Find where the given text appears and provide that cell's center as (x, y) coordinate. 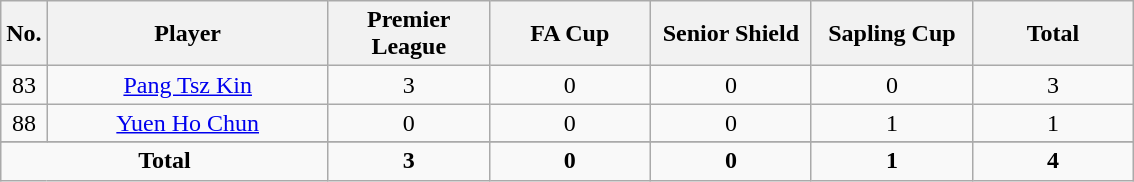
Premier League (408, 34)
No. (24, 34)
Player (188, 34)
88 (24, 123)
FA Cup (570, 34)
Pang Tsz Kin (188, 85)
4 (1052, 161)
Sapling Cup (892, 34)
Senior Shield (730, 34)
Yuen Ho Chun (188, 123)
83 (24, 85)
